For the text-containing cell, return its midpoint in [X, Y] coordinate format. 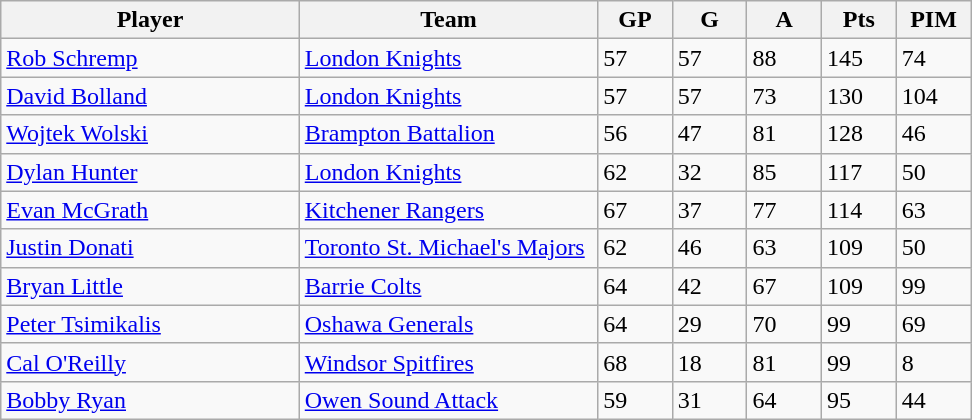
Brampton Battalion [448, 134]
37 [710, 210]
42 [710, 286]
114 [860, 210]
8 [934, 362]
Player [150, 20]
Barrie Colts [448, 286]
145 [860, 58]
130 [860, 96]
31 [710, 400]
Kitchener Rangers [448, 210]
PIM [934, 20]
29 [710, 324]
Windsor Spitfires [448, 362]
Bryan Little [150, 286]
Justin Donati [150, 248]
A [784, 20]
Rob Schremp [150, 58]
69 [934, 324]
Oshawa Generals [448, 324]
Toronto St. Michael's Majors [448, 248]
Team [448, 20]
David Bolland [150, 96]
73 [784, 96]
59 [636, 400]
Dylan Hunter [150, 172]
74 [934, 58]
Wojtek Wolski [150, 134]
85 [784, 172]
18 [710, 362]
70 [784, 324]
Peter Tsimikalis [150, 324]
44 [934, 400]
Evan McGrath [150, 210]
Owen Sound Attack [448, 400]
68 [636, 362]
32 [710, 172]
Bobby Ryan [150, 400]
Pts [860, 20]
Cal O'Reilly [150, 362]
95 [860, 400]
117 [860, 172]
77 [784, 210]
128 [860, 134]
G [710, 20]
47 [710, 134]
GP [636, 20]
88 [784, 58]
56 [636, 134]
104 [934, 96]
